Identify which cell holds the provided text, then report its [X, Y] central coordinate. 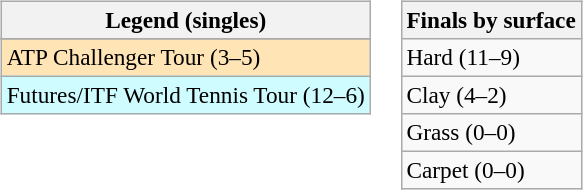
Carpet (0–0) [491, 171]
Futures/ITF World Tennis Tour (12–6) [186, 95]
ATP Challenger Tour (3–5) [186, 57]
Clay (4–2) [491, 95]
Grass (0–0) [491, 133]
Legend (singles) [186, 20]
Finals by surface [491, 20]
Hard (11–9) [491, 57]
